For the text-containing cell, return its midpoint in [x, y] coordinate format. 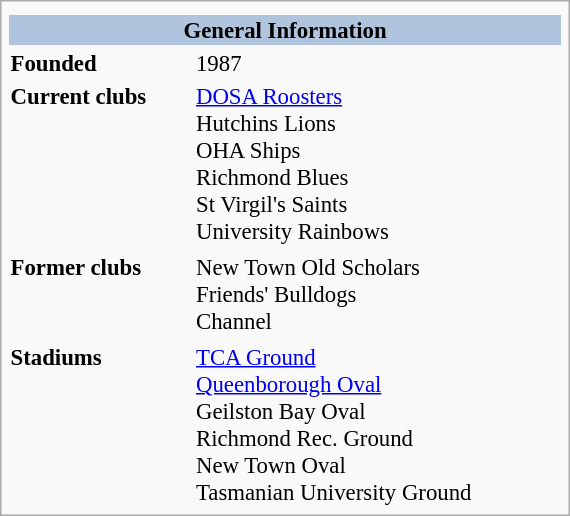
General Information [285, 30]
DOSA RoostersHutchins LionsOHA ShipsRichmond BluesSt Virgil's SaintsUniversity Rainbows [377, 164]
Former clubs [100, 294]
Current clubs [100, 164]
Stadiums [100, 424]
1987 [377, 63]
New Town Old ScholarsFriends' BulldogsChannel [377, 294]
Founded [100, 63]
TCA GroundQueenborough OvalGeilston Bay OvalRichmond Rec. GroundNew Town OvalTasmanian University Ground [377, 424]
